Search for the cell housing the specified text and yield its [X, Y] center coordinate. 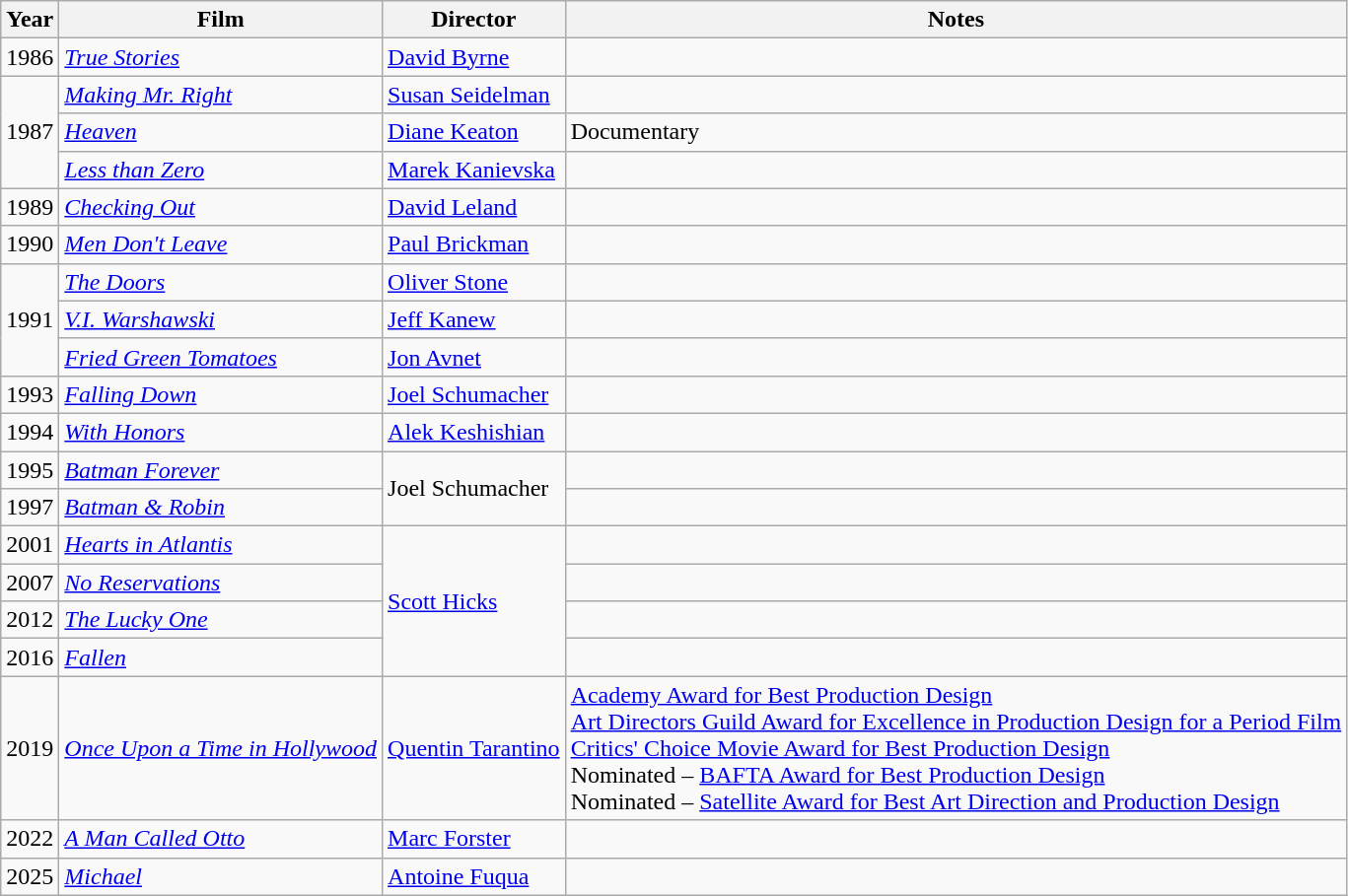
1991 [30, 319]
The Doors [221, 282]
Diane Keaton [474, 132]
2016 [30, 657]
2007 [30, 583]
Michael [221, 876]
David Byrne [474, 57]
Marek Kanievska [474, 170]
Making Mr. Right [221, 95]
The Lucky One [221, 620]
With Honors [221, 432]
1989 [30, 207]
No Reservations [221, 583]
1987 [30, 132]
Documentary [957, 132]
Checking Out [221, 207]
Notes [957, 20]
1994 [30, 432]
Jeff Kanew [474, 319]
1997 [30, 508]
Scott Hicks [474, 601]
Men Don't Leave [221, 244]
Year [30, 20]
Heaven [221, 132]
2001 [30, 545]
Once Upon a Time in Hollywood [221, 748]
Quentin Tarantino [474, 748]
Film [221, 20]
2012 [30, 620]
Paul Brickman [474, 244]
Fried Green Tomatoes [221, 357]
Batman & Robin [221, 508]
Oliver Stone [474, 282]
Alek Keshishian [474, 432]
1995 [30, 470]
1993 [30, 394]
Less than Zero [221, 170]
Hearts in Atlantis [221, 545]
Falling Down [221, 394]
Batman Forever [221, 470]
A Man Called Otto [221, 839]
2019 [30, 748]
2025 [30, 876]
Susan Seidelman [474, 95]
True Stories [221, 57]
Director [474, 20]
David Leland [474, 207]
1986 [30, 57]
Fallen [221, 657]
Antoine Fuqua [474, 876]
2022 [30, 839]
V.I. Warshawski [221, 319]
Marc Forster [474, 839]
1990 [30, 244]
Jon Avnet [474, 357]
